Output the [x, y] coordinate of the center of the cell containing the given text.  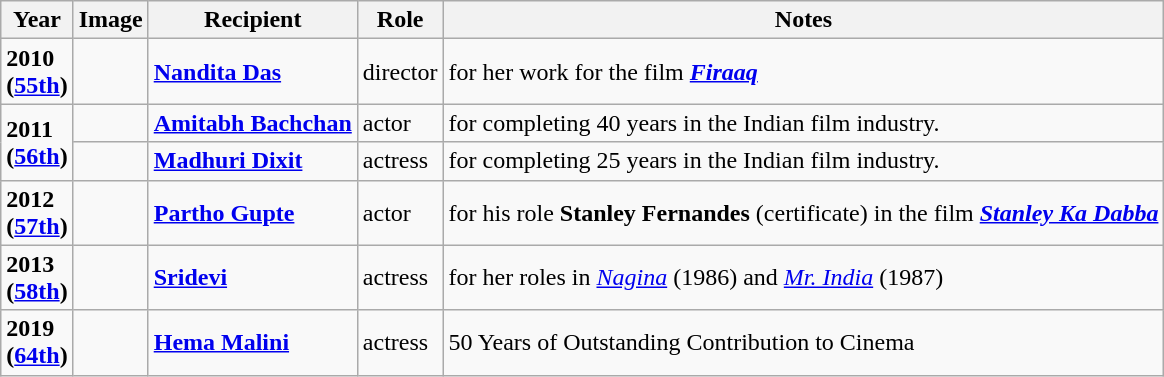
Partho Gupte [252, 212]
Role [400, 20]
Hema Malini [252, 342]
Notes [804, 20]
2011(56th) [37, 142]
2019(64th) [37, 342]
Amitabh Bachchan [252, 123]
Image [110, 20]
Sridevi [252, 278]
for her roles in Nagina (1986) and Mr. India (1987) [804, 278]
Madhuri Dixit [252, 161]
for completing 40 years in the Indian film industry. [804, 123]
director [400, 72]
2013(58th) [37, 278]
Year [37, 20]
50 Years of Outstanding Contribution to Cinema [804, 342]
2012(57th) [37, 212]
for his role Stanley Fernandes (certificate) in the film Stanley Ka Dabba [804, 212]
2010(55th) [37, 72]
Recipient [252, 20]
for completing 25 years in the Indian film industry. [804, 161]
Nandita Das [252, 72]
for her work for the film Firaaq [804, 72]
